Return (x, y) of the center of cell containing provided text 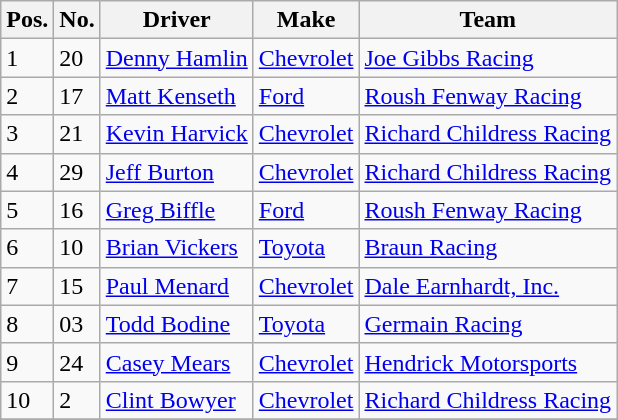
Pos. (28, 20)
6 (28, 248)
Hendrick Motorsports (488, 362)
15 (77, 286)
Brian Vickers (176, 248)
17 (77, 96)
Make (306, 20)
20 (77, 58)
Team (488, 20)
1 (28, 58)
21 (77, 134)
Denny Hamlin (176, 58)
03 (77, 324)
Clint Bowyer (176, 400)
5 (28, 210)
16 (77, 210)
Joe Gibbs Racing (488, 58)
Paul Menard (176, 286)
Kevin Harvick (176, 134)
4 (28, 172)
9 (28, 362)
Jeff Burton (176, 172)
Matt Kenseth (176, 96)
Germain Racing (488, 324)
Dale Earnhardt, Inc. (488, 286)
7 (28, 286)
29 (77, 172)
Todd Bodine (176, 324)
8 (28, 324)
3 (28, 134)
24 (77, 362)
Casey Mears (176, 362)
Driver (176, 20)
Greg Biffle (176, 210)
Braun Racing (488, 248)
No. (77, 20)
